Capture the cell that displays the provided text and extract its [X, Y] central coordinate. 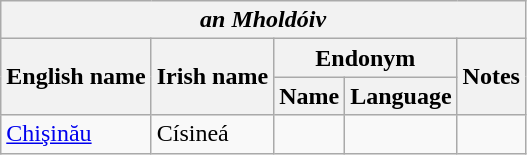
Endonym [366, 58]
Notes [491, 77]
Císineá [212, 134]
Irish name [212, 77]
Chişinău [76, 134]
Language [401, 96]
English name [76, 77]
Name [310, 96]
an Mholdóiv [264, 20]
